Return the [x, y] coordinate for the center point of the cell that contains the specified text.  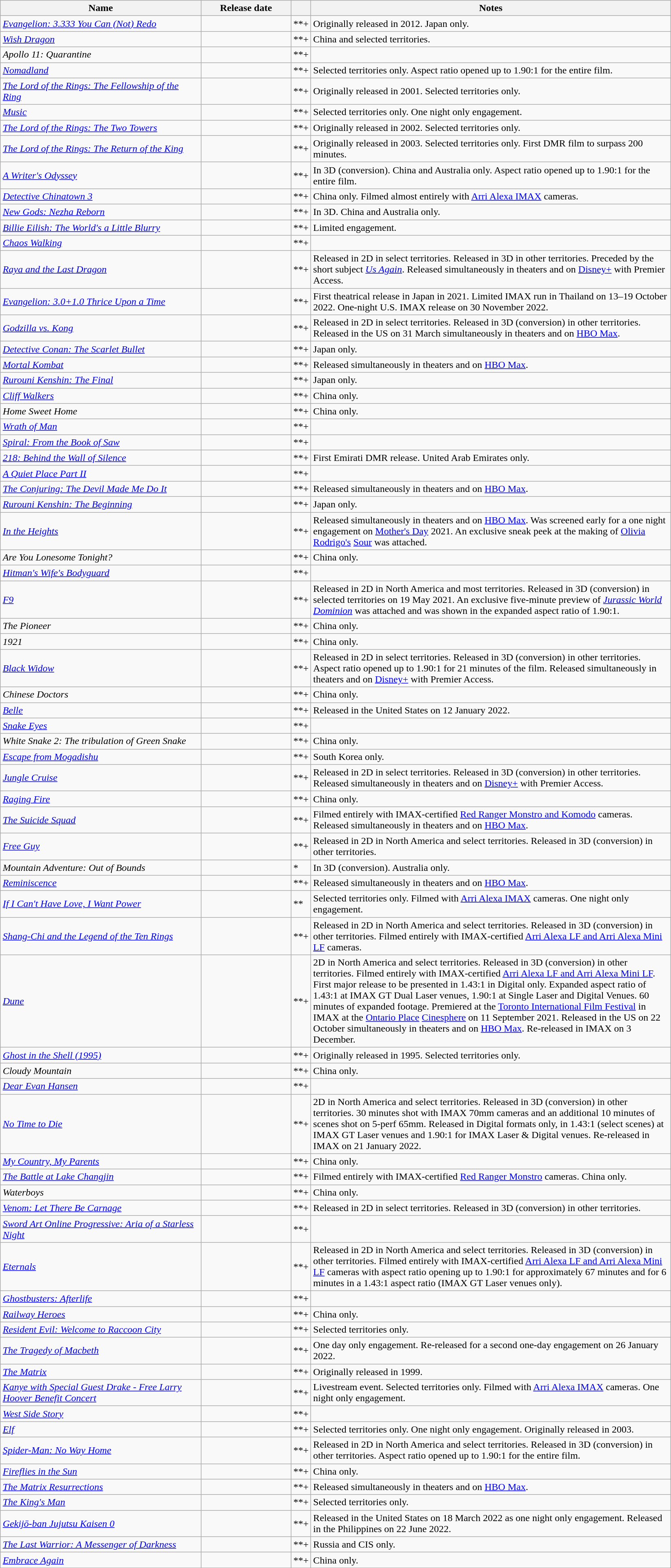
Limited engagement. [491, 227]
Originally released in 2001. Selected territories only. [491, 91]
Originally released in 1995. Selected territories only. [491, 1055]
Apollo 11: Quarantine [100, 55]
China only. Filmed almost entirely with Arri Alexa IMAX cameras. [491, 196]
Release date [246, 8]
In 3D (conversion). China and Australia only. Aspect ratio opened up to 1.90:1 for the entire film. [491, 175]
Originally released in 1999. [491, 1372]
Free Guy [100, 846]
Reminiscence [100, 883]
Ghost in the Shell (1995) [100, 1055]
Railway Heroes [100, 1314]
Spider-Man: No Way Home [100, 1451]
Released in 2D in select territories. Released in 3D (conversion) in other territories. [491, 1208]
The Battle at Lake Changjin [100, 1177]
Chinese Doctors [100, 695]
Wish Dragon [100, 39]
First theatrical release in Japan in 2021. Limited IMAX run in Thailand on 13–19 October 2022. One-night U.S. IMAX release on 30 November 2022. [491, 302]
Embrace Again [100, 1560]
Russia and CIS only. [491, 1544]
Released in 2D in North America and select territories. Released in 3D (conversion) in other territories. [491, 846]
Filmed entirely with IMAX-certified Red Ranger Monstro and Komodo cameras. Released simultaneously in theaters and on HBO Max. [491, 820]
Selected territories only. Aspect ratio opened up to 1.90:1 for the entire film. [491, 70]
Cliff Walkers [100, 396]
South Korea only. [491, 757]
Raging Fire [100, 799]
Godzilla vs. Kong [100, 328]
Chaos Walking [100, 243]
Evangelion: 3.333 You Can (Not) Redo [100, 24]
Snake Eyes [100, 726]
Originally released in 2012. Japan only. [491, 24]
Resident Evil: Welcome to Raccoon City [100, 1330]
* [301, 868]
Notes [491, 8]
A Quiet Place Part II [100, 473]
Are You Lonesome Tonight? [100, 558]
Livestream event. Selected territories only. Filmed with Arri Alexa IMAX cameras. One night only engagement. [491, 1393]
Rurouni Kenshin: The Final [100, 380]
In the Heights [100, 531]
Originally released in 2002. Selected territories only. [491, 128]
Evangelion: 3.0+1.0 Thrice Upon a Time [100, 302]
Ghostbusters: Afterlife [100, 1298]
Shang-Chi and the Legend of the Ten Rings [100, 936]
Billie Eilish: The World's a Little Blurry [100, 227]
A Writer's Odyssey [100, 175]
Black Widow [100, 668]
China and selected territories. [491, 39]
The Lord of the Rings: The Two Towers [100, 128]
Selected territories only. Filmed with Arri Alexa IMAX cameras. One night only engagement. [491, 904]
Sword Art Online Progressive: Aria of a Starless Night [100, 1229]
The Last Warrior: A Messenger of Darkness [100, 1544]
F9 [100, 600]
Detective Conan: The Scarlet Bullet [100, 349]
Released in the United States on 18 March 2022 as one night only engagement. Released in the Philippines on 22 June 2022. [491, 1523]
The Lord of the Rings: The Return of the King [100, 148]
First Emirati DMR release. United Arab Emirates only. [491, 458]
The Matrix [100, 1372]
The Matrix Resurrections [100, 1487]
Waterboys [100, 1192]
Selected territories only. One night only engagement. Originally released in 2003. [491, 1429]
Fireflies in the Sun [100, 1471]
Name [100, 8]
Venom: Let There Be Carnage [100, 1208]
Filmed entirely with IMAX-certified Red Ranger Monstro cameras. China only. [491, 1177]
No Time to Die [100, 1124]
Elf [100, 1429]
Rurouni Kenshin: The Beginning [100, 504]
Originally released in 2003. Selected territories only. First DMR film to surpass 200 minutes. [491, 148]
The Pioneer [100, 626]
218: Behind the Wall of Silence [100, 458]
Nomadland [100, 70]
Cloudy Mountain [100, 1071]
Detective Chinatown 3 [100, 196]
If I Can't Have Love, I Want Power [100, 904]
The Suicide Squad [100, 820]
One day only engagement. Re-released for a second one-day engagement on 26 January 2022. [491, 1351]
My Country, My Parents [100, 1161]
Gekijō-ban Jujutsu Kaisen 0 [100, 1523]
1921 [100, 642]
New Gods: Nezha Reborn [100, 212]
Raya and the Last Dragon [100, 270]
Selected territories only. One night only engagement. [491, 112]
Kanye with Special Guest Drake - Free Larry Hoover Benefit Concert [100, 1393]
Jungle Cruise [100, 777]
Eternals [100, 1266]
Music [100, 112]
Dune [100, 1001]
Home Sweet Home [100, 411]
Belle [100, 710]
The Tragedy of Macbeth [100, 1351]
The King's Man [100, 1502]
Wrath of Man [100, 427]
The Conjuring: The Devil Made Me Do It [100, 489]
** [301, 904]
Spiral: From the Book of Saw [100, 442]
In 3D (conversion). Australia only. [491, 868]
West Side Story [100, 1414]
Released in the United States on 12 January 2022. [491, 710]
Hitman's Wife's Bodyguard [100, 573]
Dear Evan Hansen [100, 1086]
Mountain Adventure: Out of Bounds [100, 868]
Mortal Kombat [100, 365]
In 3D. China and Australia only. [491, 212]
White Snake 2: The tribulation of Green Snake [100, 741]
Escape from Mogadishu [100, 757]
The Lord of the Rings: The Fellowship of the Ring [100, 91]
